Capture the cell that displays the provided text and extract its [x, y] central coordinate. 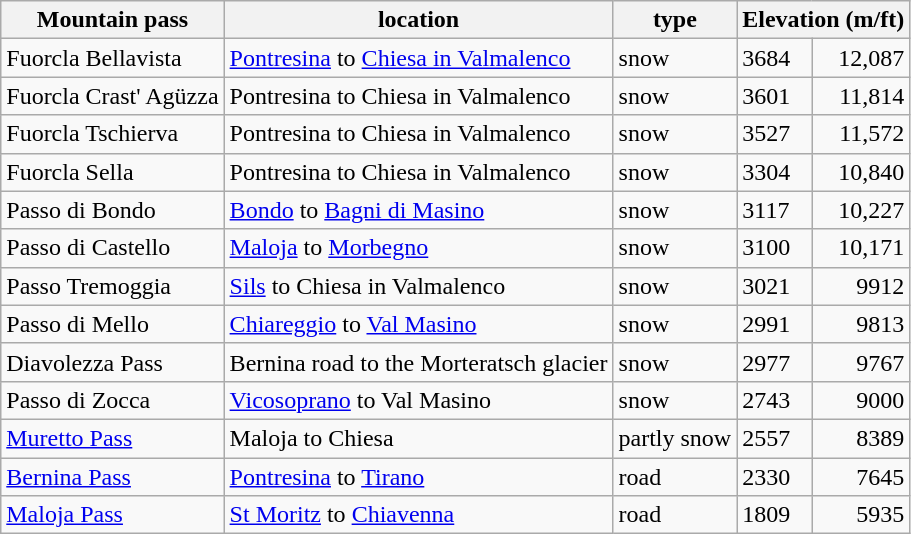
Fuorcla Sella [112, 172]
Bernina Pass [112, 477]
type [675, 20]
Vicosoprano to Val Masino [418, 400]
3304 [774, 172]
9813 [861, 324]
3100 [774, 248]
2991 [774, 324]
Maloja to Chiesa [418, 438]
Passo di Mello [112, 324]
Passo di Castello [112, 248]
11,814 [861, 96]
10,227 [861, 210]
7645 [861, 477]
Passo di Bondo [112, 210]
Maloja Pass [112, 515]
3684 [774, 58]
8389 [861, 438]
Passo di Zocca [112, 400]
Fuorcla Tschierva [112, 134]
1809 [774, 515]
Fuorcla Bellavista [112, 58]
3021 [774, 286]
2330 [774, 477]
Bondo to Bagni di Masino [418, 210]
Pontresina to Tirano [418, 477]
Chiareggio to Val Masino [418, 324]
3117 [774, 210]
3601 [774, 96]
10,840 [861, 172]
location [418, 20]
9000 [861, 400]
3527 [774, 134]
9767 [861, 362]
St Moritz to Chiavenna [418, 515]
Mountain pass [112, 20]
Diavolezza Pass [112, 362]
12,087 [861, 58]
Bernina road to the Morteratsch glacier [418, 362]
Sils to Chiesa in Valmalenco [418, 286]
9912 [861, 286]
2977 [774, 362]
partly snow [675, 438]
Fuorcla Crast' Agüzza [112, 96]
2743 [774, 400]
5935 [861, 515]
Elevation (m/ft) [824, 20]
Maloja to Morbegno [418, 248]
10,171 [861, 248]
Passo Tremoggia [112, 286]
Muretto Pass [112, 438]
11,572 [861, 134]
2557 [774, 438]
